Detect which cell encompasses the target text, then output its [x, y] center coordinate. 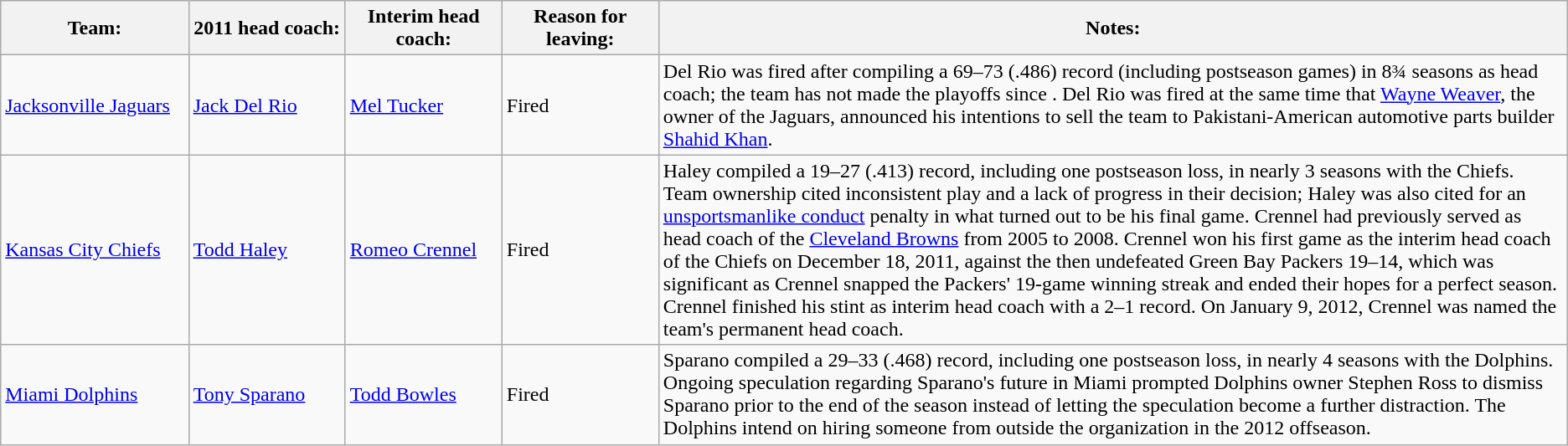
Jack Del Rio [266, 105]
Romeo Crennel [424, 249]
Kansas City Chiefs [95, 249]
Mel Tucker [424, 105]
Miami Dolphins [95, 395]
2011 head coach: [266, 28]
Tony Sparano [266, 395]
Jacksonville Jaguars [95, 105]
Todd Haley [266, 249]
Interim head coach: [424, 28]
Todd Bowles [424, 395]
Notes: [1112, 28]
Reason for leaving: [580, 28]
Team: [95, 28]
